Capture the cell that displays the provided text and extract its [x, y] central coordinate. 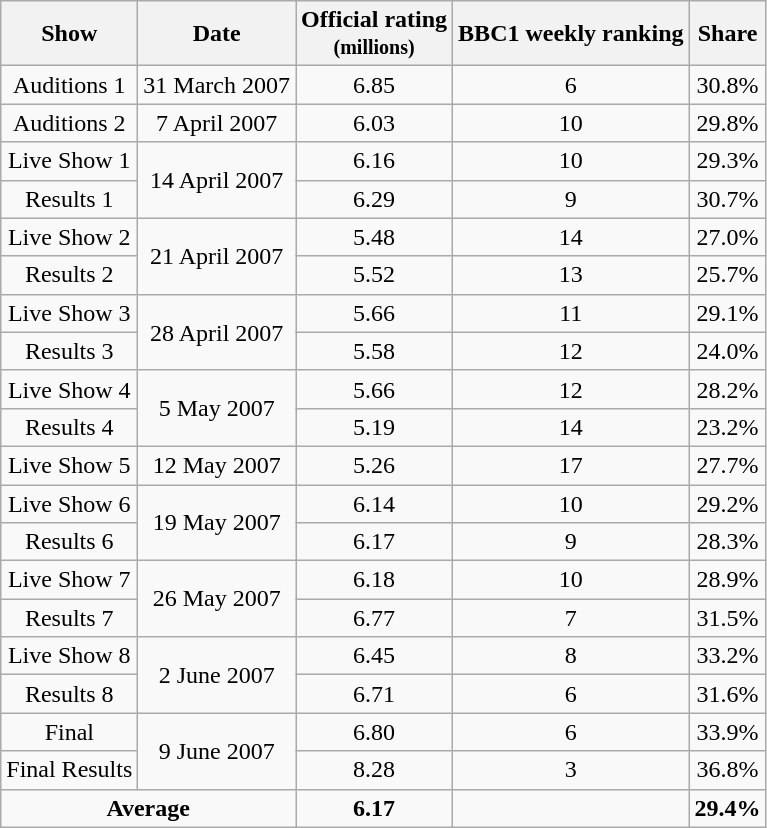
Live Show 4 [70, 389]
6.18 [374, 580]
24.0% [728, 351]
31.6% [728, 694]
25.7% [728, 275]
17 [571, 465]
33.2% [728, 656]
5.52 [374, 275]
29.3% [728, 161]
27.7% [728, 465]
6.45 [374, 656]
Live Show 2 [70, 237]
6.71 [374, 694]
Average [148, 808]
6.03 [374, 123]
5.19 [374, 427]
29.2% [728, 503]
12 May 2007 [217, 465]
Show [70, 34]
28.2% [728, 389]
Final [70, 732]
Live Show 5 [70, 465]
8.28 [374, 770]
Results 3 [70, 351]
30.7% [728, 199]
28.3% [728, 542]
Results 1 [70, 199]
2 June 2007 [217, 675]
BBC1 weekly ranking [571, 34]
Date [217, 34]
33.9% [728, 732]
21 April 2007 [217, 256]
Results 6 [70, 542]
Results 4 [70, 427]
Auditions 2 [70, 123]
23.2% [728, 427]
Auditions 1 [70, 85]
27.0% [728, 237]
6.85 [374, 85]
9 June 2007 [217, 751]
5.58 [374, 351]
19 May 2007 [217, 522]
36.8% [728, 770]
14 April 2007 [217, 180]
Share [728, 34]
Results 8 [70, 694]
Live Show 3 [70, 313]
26 May 2007 [217, 599]
6.77 [374, 618]
Results 7 [70, 618]
28 April 2007 [217, 332]
Live Show 8 [70, 656]
6.80 [374, 732]
Live Show 6 [70, 503]
Final Results [70, 770]
5 May 2007 [217, 408]
11 [571, 313]
30.8% [728, 85]
Official rating(millions) [374, 34]
13 [571, 275]
Results 2 [70, 275]
7 [571, 618]
Live Show 7 [70, 580]
29.8% [728, 123]
7 April 2007 [217, 123]
28.9% [728, 580]
5.26 [374, 465]
6.16 [374, 161]
3 [571, 770]
29.1% [728, 313]
6.14 [374, 503]
29.4% [728, 808]
8 [571, 656]
5.48 [374, 237]
31.5% [728, 618]
Live Show 1 [70, 161]
31 March 2007 [217, 85]
6.29 [374, 199]
